Provide the [X, Y] coordinate of the cell's center where the given text is located.  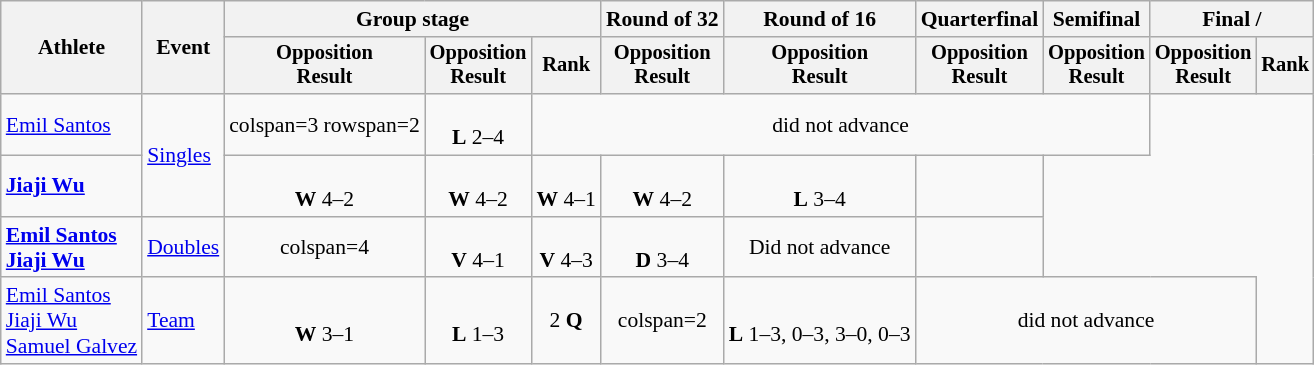
L 2–4 [478, 124]
colspan=4 [324, 248]
Quarterfinal [980, 19]
colspan=2 [662, 322]
2 Q [566, 322]
Athlete [72, 48]
L 1–3 [478, 322]
W 4–1 [566, 186]
L 1–3, 0–3, 3–0, 0–3 [820, 322]
Did not advance [820, 248]
V 4–1 [478, 248]
Round of 32 [662, 19]
Jiaji Wu [72, 186]
V 4–3 [566, 248]
Final / [1232, 19]
Event [183, 48]
colspan=3 rowspan=2 [324, 124]
Emil SantosJiaji Wu [72, 248]
W 3–1 [324, 322]
Group stage [412, 19]
D 3–4 [662, 248]
L 3–4 [820, 186]
Team [183, 322]
Semifinal [1096, 19]
Emil SantosJiaji WuSamuel Galvez [72, 322]
Singles [183, 155]
Round of 16 [820, 19]
Doubles [183, 248]
Emil Santos [72, 124]
